Capture the cell that displays the provided text and extract its [x, y] central coordinate. 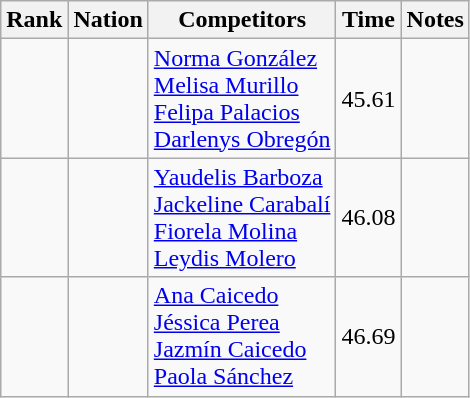
Norma GonzálezMelisa MurilloFelipa PalaciosDarlenys Obregón [242, 98]
46.69 [368, 336]
Nation [108, 20]
Competitors [242, 20]
Time [368, 20]
Rank [34, 20]
Yaudelis BarbozaJackeline CarabalíFiorela MolinaLeydis Molero [242, 218]
45.61 [368, 98]
46.08 [368, 218]
Notes [435, 20]
Ana CaicedoJéssica PereaJazmín CaicedoPaola Sánchez [242, 336]
